Search for the cell housing the specified text and yield its [x, y] center coordinate. 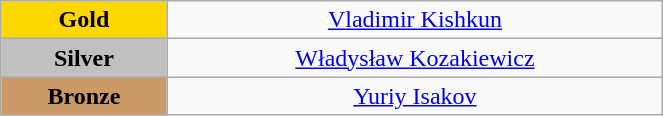
Bronze [84, 96]
Vladimir Kishkun [415, 20]
Yuriy Isakov [415, 96]
Władysław Kozakiewicz [415, 58]
Gold [84, 20]
Silver [84, 58]
